Detect which cell encompasses the target text, then output its (X, Y) center coordinate. 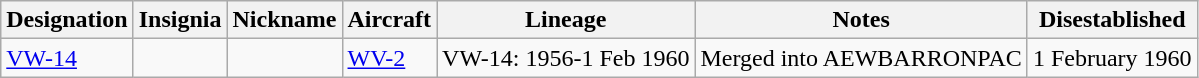
VW-14 (67, 58)
Notes (861, 20)
WV-2 (390, 58)
1 February 1960 (1112, 58)
Disestablished (1112, 20)
Nickname (284, 20)
Designation (67, 20)
Merged into AEWBARRONPAC (861, 58)
Insignia (180, 20)
Aircraft (390, 20)
Lineage (566, 20)
VW-14: 1956-1 Feb 1960 (566, 58)
